Pinpoint the cell where the given text exists, returning its (x, y) midpoint coordinate. 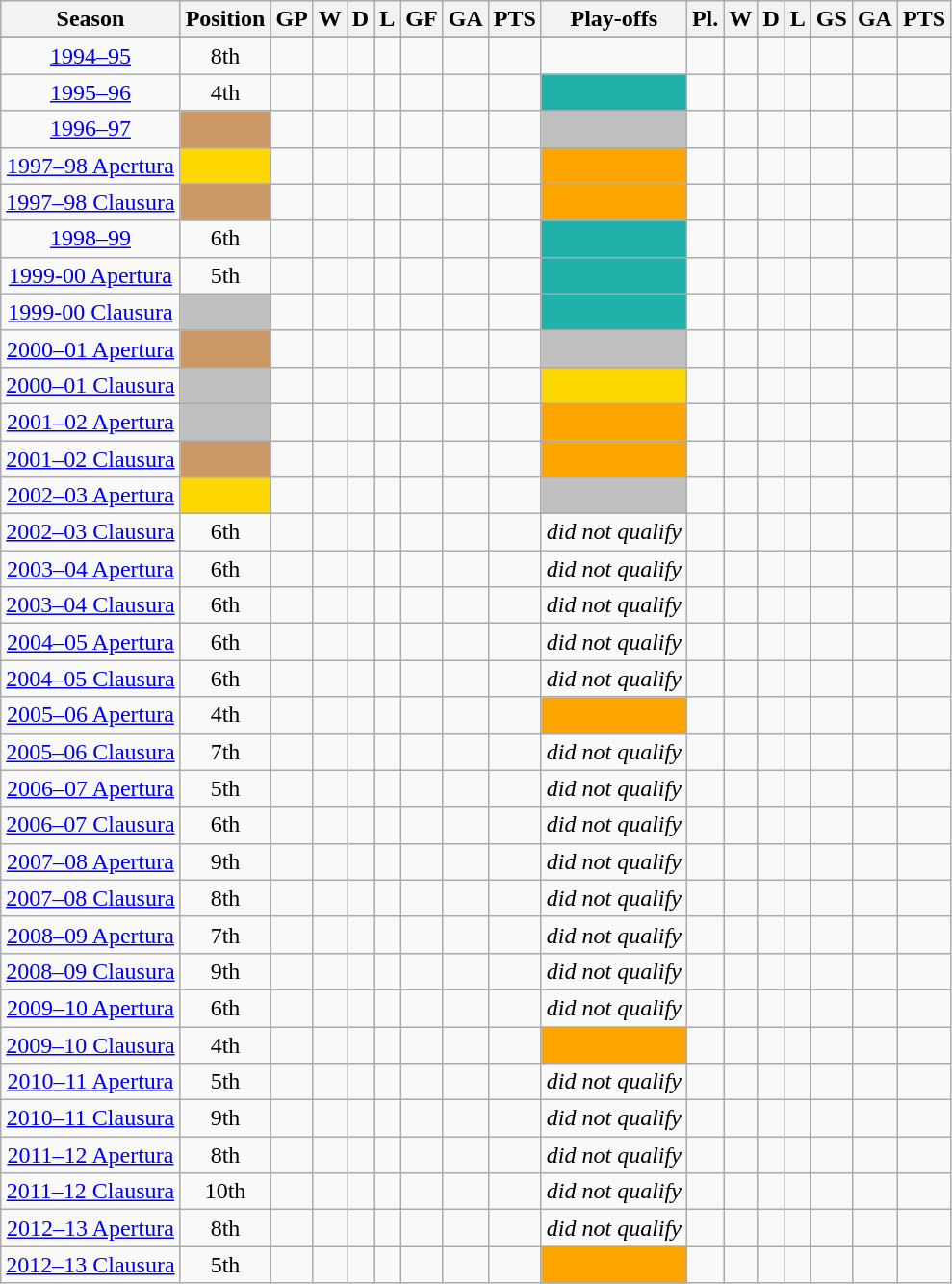
2004–05 Clausura (90, 679)
1999-00 Clausura (90, 312)
2010–11 Apertura (90, 1082)
2008–09 Clausura (90, 971)
2007–08 Apertura (90, 861)
2004–05 Apertura (90, 642)
2012–13 Clausura (90, 1265)
2009–10 Clausura (90, 1044)
1999-00 Apertura (90, 275)
Season (90, 19)
GF (422, 19)
2006–07 Clausura (90, 825)
2006–07 Apertura (90, 788)
2007–08 Clausura (90, 898)
2003–04 Clausura (90, 605)
2010–11 Clausura (90, 1118)
10th (225, 1192)
2008–09 Apertura (90, 935)
2001–02 Clausura (90, 459)
2003–04 Apertura (90, 569)
1996–97 (90, 129)
1998–99 (90, 239)
GS (832, 19)
2005–06 Clausura (90, 752)
1994–95 (90, 56)
1997–98 Clausura (90, 202)
2000–01 Apertura (90, 348)
2001–02 Apertura (90, 422)
1995–96 (90, 92)
2011–12 Apertura (90, 1155)
Position (225, 19)
2012–13 Apertura (90, 1228)
1997–98 Apertura (90, 166)
Pl. (705, 19)
Play-offs (614, 19)
2002–03 Apertura (90, 496)
2000–01 Clausura (90, 385)
2009–10 Apertura (90, 1008)
GP (292, 19)
2011–12 Clausura (90, 1192)
2002–03 Clausura (90, 532)
2005–06 Apertura (90, 715)
